Output the (X, Y) coordinate of the center of the cell containing the given text.  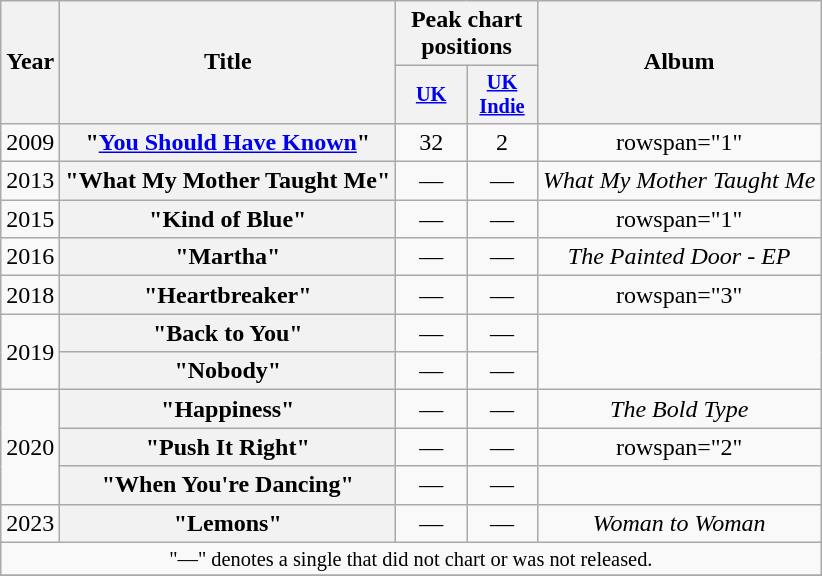
32 (432, 142)
Album (678, 62)
"Push It Right" (228, 447)
"Heartbreaker" (228, 295)
"Martha" (228, 257)
2018 (30, 295)
What My Mother Taught Me (678, 181)
rowspan="3" (678, 295)
"Lemons" (228, 523)
2019 (30, 352)
"You Should Have Known" (228, 142)
Peak chart positions (467, 34)
rowspan="2" (678, 447)
Woman to Woman (678, 523)
"Kind of Blue" (228, 219)
"When You're Dancing" (228, 485)
2013 (30, 181)
UK (432, 95)
"What My Mother Taught Me" (228, 181)
2009 (30, 142)
2023 (30, 523)
The Bold Type (678, 409)
"—" denotes a single that did not chart or was not released. (411, 559)
2 (502, 142)
The Painted Door - EP (678, 257)
"Happiness" (228, 409)
Title (228, 62)
Year (30, 62)
"Back to You" (228, 333)
"Nobody" (228, 371)
2016 (30, 257)
2015 (30, 219)
UK Indie (502, 95)
2020 (30, 447)
